Capture the cell that displays the provided text and extract its (X, Y) central coordinate. 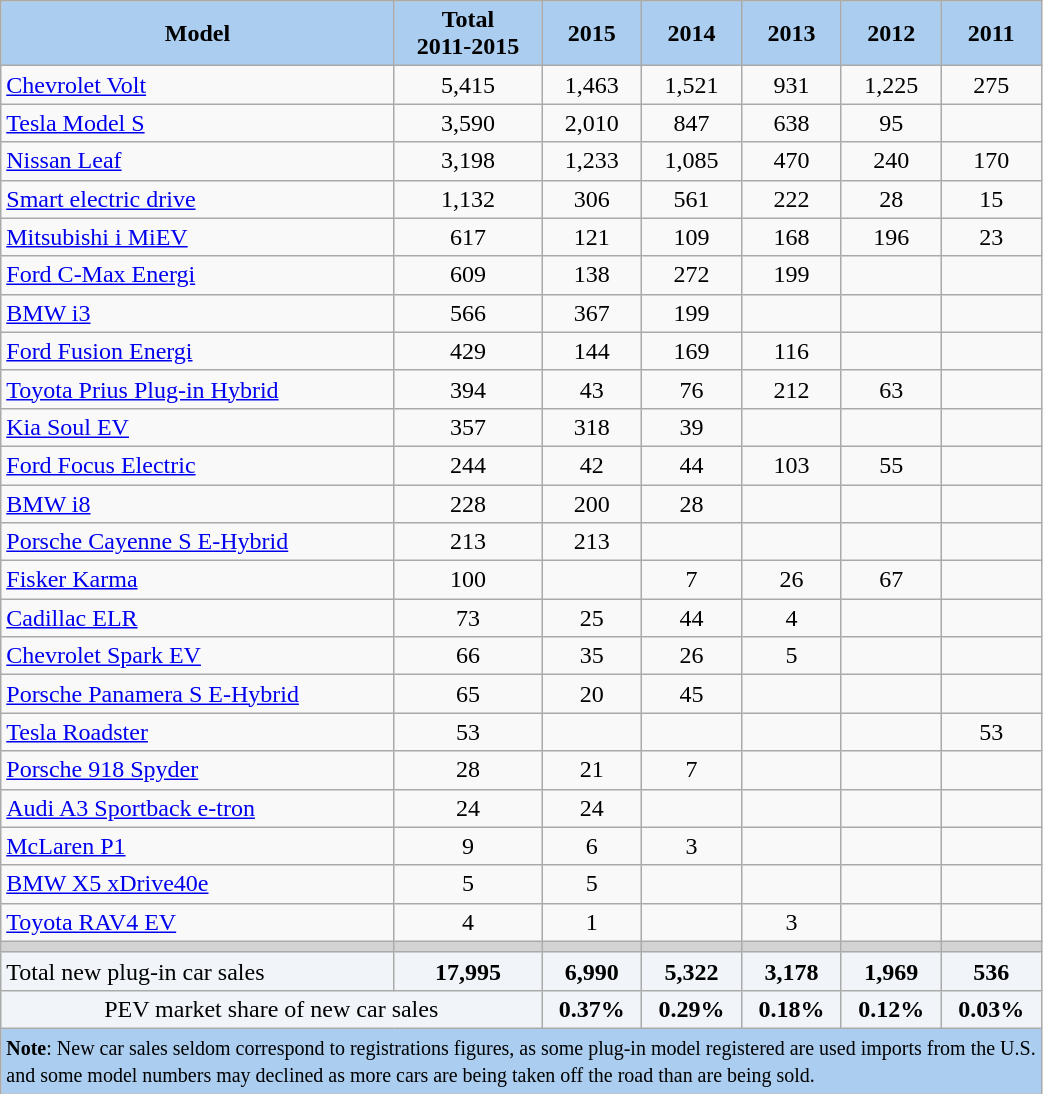
121 (592, 237)
170 (991, 161)
25 (592, 618)
15 (991, 199)
23 (991, 237)
169 (692, 351)
BMW i3 (198, 313)
3,198 (468, 161)
367 (592, 313)
394 (468, 389)
63 (891, 389)
Fisker Karma (198, 580)
73 (468, 618)
Chevrolet Spark EV (198, 656)
240 (891, 161)
2013 (791, 34)
196 (891, 237)
Ford C-Max Energi (198, 275)
Toyota RAV4 EV (198, 922)
Toyota Prius Plug-in Hybrid (198, 389)
222 (791, 199)
Cadillac ELR (198, 618)
617 (468, 237)
429 (468, 351)
Porsche Panamera S E-Hybrid (198, 694)
9 (468, 846)
17,995 (468, 971)
931 (791, 85)
109 (692, 237)
609 (468, 275)
318 (592, 427)
Smart electric drive (198, 199)
116 (791, 351)
39 (692, 427)
357 (468, 427)
3,178 (791, 971)
76 (692, 389)
67 (891, 580)
35 (592, 656)
275 (991, 85)
Tesla Roadster (198, 732)
561 (692, 199)
PEV market share of new car sales (272, 1009)
Tesla Model S (198, 123)
5,322 (692, 971)
1,132 (468, 199)
95 (891, 123)
212 (791, 389)
Kia Soul EV (198, 427)
470 (791, 161)
244 (468, 465)
272 (692, 275)
5,415 (468, 85)
21 (592, 770)
BMW X5 xDrive40e (198, 884)
0.18% (791, 1009)
638 (791, 123)
2015 (592, 34)
228 (468, 503)
1,085 (692, 161)
6,990 (592, 971)
Mitsubishi i MiEV (198, 237)
2012 (891, 34)
103 (791, 465)
1,521 (692, 85)
1,969 (891, 971)
144 (592, 351)
45 (692, 694)
566 (468, 313)
Audi A3 Sportback e-tron (198, 808)
6 (592, 846)
Porsche 918 Spyder (198, 770)
McLaren P1 (198, 846)
42 (592, 465)
1,463 (592, 85)
Ford Fusion Energi (198, 351)
0.37% (592, 1009)
65 (468, 694)
3,590 (468, 123)
100 (468, 580)
1,225 (891, 85)
847 (692, 123)
20 (592, 694)
Total new plug-in car sales (198, 971)
55 (891, 465)
43 (592, 389)
2,010 (592, 123)
0.29% (692, 1009)
66 (468, 656)
1 (592, 922)
Ford Focus Electric (198, 465)
Nissan Leaf (198, 161)
1,233 (592, 161)
138 (592, 275)
Porsche Cayenne S E-Hybrid (198, 542)
BMW i8 (198, 503)
168 (791, 237)
306 (592, 199)
0.12% (891, 1009)
200 (592, 503)
Chevrolet Volt (198, 85)
Model (198, 34)
Total2011-2015 (468, 34)
536 (991, 971)
0.03% (991, 1009)
2014 (692, 34)
2011 (991, 34)
